Pinpoint the cell where the given text exists, returning its (X, Y) midpoint coordinate. 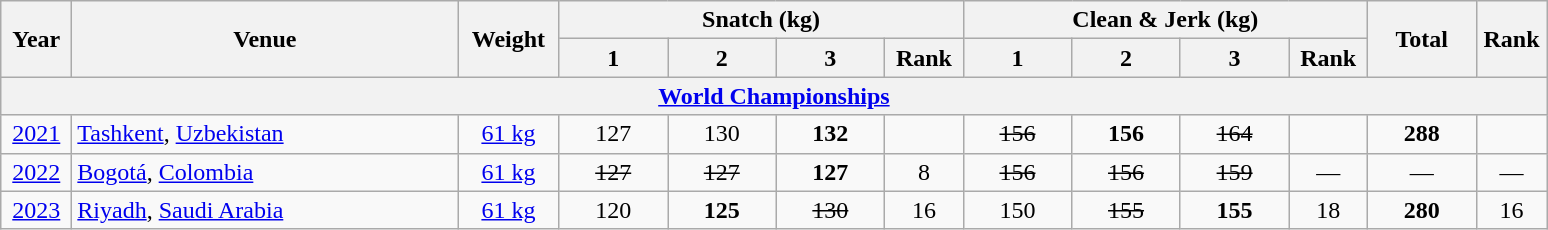
Tashkent, Uzbekistan (265, 134)
288 (1422, 134)
18 (1328, 210)
Bogotá, Colombia (265, 172)
8 (924, 172)
120 (614, 210)
Weight (508, 39)
125 (722, 210)
Total (1422, 39)
Clean & Jerk (kg) (1165, 20)
280 (1422, 210)
World Championships (774, 96)
Venue (265, 39)
150 (1018, 210)
132 (830, 134)
2022 (36, 172)
2023 (36, 210)
Year (36, 39)
159 (1234, 172)
2021 (36, 134)
Snatch (kg) (761, 20)
Riyadh, Saudi Arabia (265, 210)
164 (1234, 134)
